For the text-containing cell, return its midpoint in [X, Y] coordinate format. 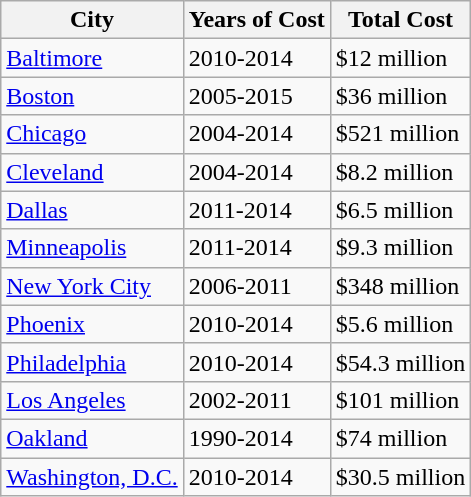
Chicago [92, 134]
$101 million [400, 400]
New York City [92, 286]
Minneapolis [92, 248]
1990-2014 [256, 438]
$521 million [400, 134]
$348 million [400, 286]
Cleveland [92, 172]
Dallas [92, 210]
$8.2 million [400, 172]
Boston [92, 96]
$54.3 million [400, 362]
2002-2011 [256, 400]
$30.5 million [400, 477]
$5.6 million [400, 324]
Total Cost [400, 20]
Phoenix [92, 324]
Philadelphia [92, 362]
$74 million [400, 438]
Oakland [92, 438]
$9.3 million [400, 248]
2006-2011 [256, 286]
Years of Cost [256, 20]
City [92, 20]
$6.5 million [400, 210]
$12 million [400, 58]
$36 million [400, 96]
Los Angeles [92, 400]
2005-2015 [256, 96]
Baltimore [92, 58]
Washington, D.C. [92, 477]
